Identify which cell holds the provided text, then report its [X, Y] central coordinate. 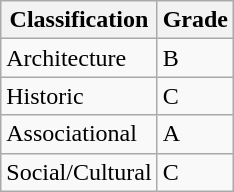
B [195, 58]
A [195, 134]
Grade [195, 20]
Associational [79, 134]
Social/Cultural [79, 172]
Classification [79, 20]
Architecture [79, 58]
Historic [79, 96]
